Capture the cell that displays the provided text and extract its [X, Y] central coordinate. 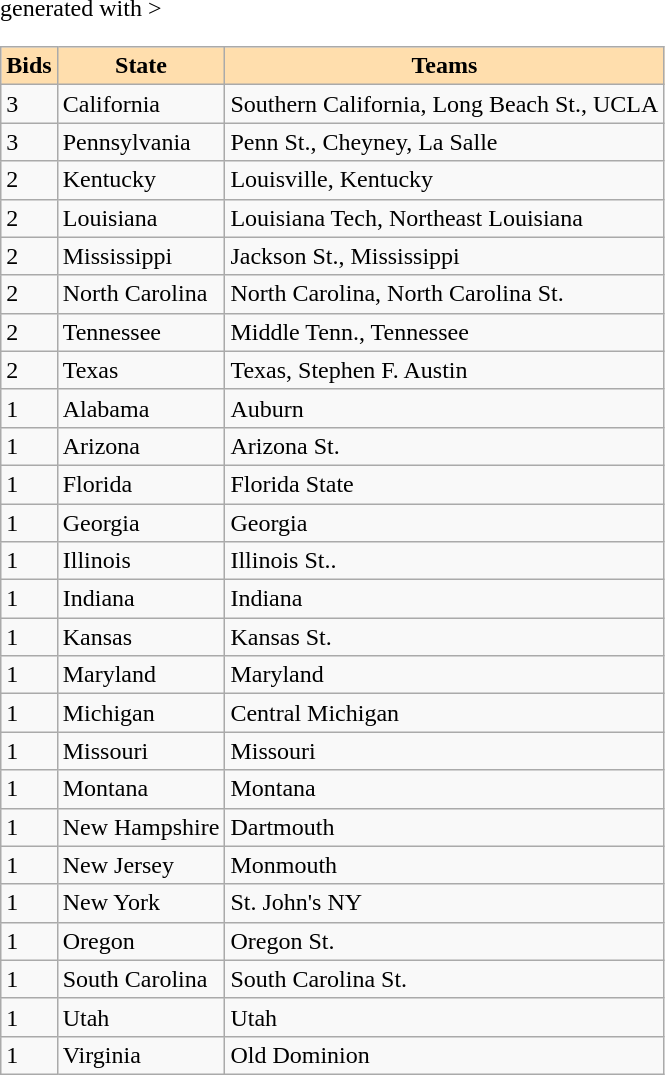
Louisville, Kentucky [444, 180]
North Carolina [141, 294]
Auburn [444, 408]
Florida State [444, 484]
New Jersey [141, 865]
Old Dominion [444, 1055]
Mississippi [141, 256]
Arizona [141, 446]
Florida [141, 484]
Penn St., Cheyney, La Salle [444, 142]
Monmouth [444, 865]
Texas, Stephen F. Austin [444, 370]
Bids [29, 66]
Southern California, Long Beach St., UCLA [444, 104]
South Carolina St. [444, 979]
Michigan [141, 713]
Middle Tenn., Tennessee [444, 332]
Louisiana Tech, Northeast Louisiana [444, 218]
Tennessee [141, 332]
New York [141, 903]
Virginia [141, 1055]
Dartmouth [444, 827]
Kansas [141, 637]
Oregon St. [444, 941]
Alabama [141, 408]
St. John's NY [444, 903]
Pennsylvania [141, 142]
Illinois [141, 561]
Oregon [141, 941]
California [141, 104]
Central Michigan [444, 713]
South Carolina [141, 979]
Teams [444, 66]
Jackson St., Mississippi [444, 256]
North Carolina, North Carolina St. [444, 294]
Texas [141, 370]
Kansas St. [444, 637]
New Hampshire [141, 827]
Illinois St.. [444, 561]
Kentucky [141, 180]
State [141, 66]
Arizona St. [444, 446]
Louisiana [141, 218]
